For the text-containing cell, return its midpoint in [x, y] coordinate format. 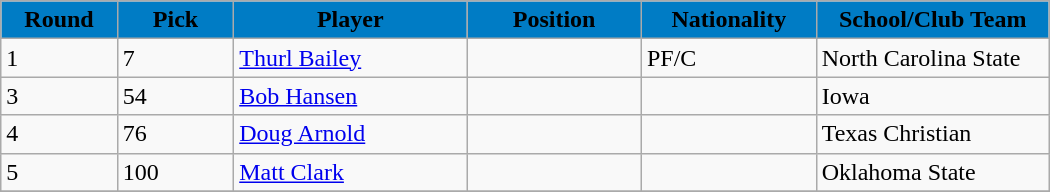
Round [59, 20]
School/Club Team [932, 20]
1 [59, 58]
Texas Christian [932, 134]
76 [175, 134]
5 [59, 172]
100 [175, 172]
Pick [175, 20]
Oklahoma State [932, 172]
54 [175, 96]
7 [175, 58]
Thurl Bailey [350, 58]
Matt Clark [350, 172]
Nationality [728, 20]
Position [554, 20]
Player [350, 20]
PF/C [728, 58]
Bob Hansen [350, 96]
3 [59, 96]
North Carolina State [932, 58]
Doug Arnold [350, 134]
4 [59, 134]
Iowa [932, 96]
